For the text-containing cell, return its midpoint in [x, y] coordinate format. 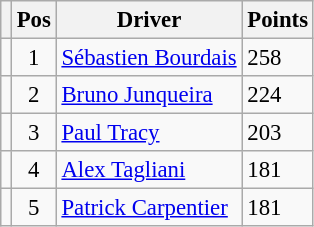
3 [34, 133]
5 [34, 208]
Points [278, 20]
Pos [34, 20]
Patrick Carpentier [149, 208]
Driver [149, 20]
2 [34, 95]
258 [278, 58]
224 [278, 95]
4 [34, 170]
1 [34, 58]
Alex Tagliani [149, 170]
Sébastien Bourdais [149, 58]
Bruno Junqueira [149, 95]
Paul Tracy [149, 133]
203 [278, 133]
